Capture the cell that displays the provided text and extract its [x, y] central coordinate. 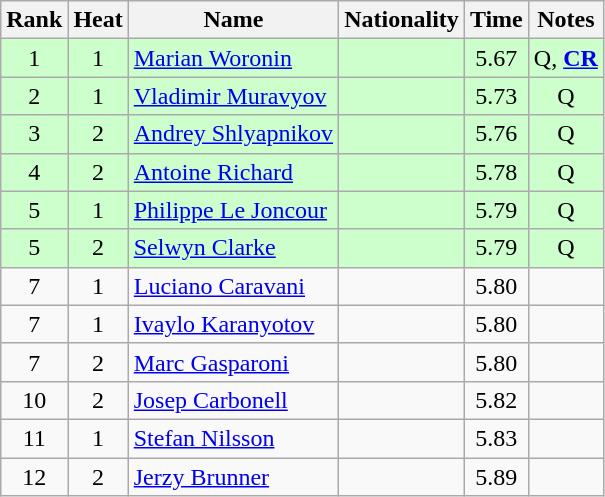
Rank [34, 20]
Notes [566, 20]
4 [34, 172]
11 [34, 438]
Marian Woronin [233, 58]
Name [233, 20]
5.89 [496, 477]
5.82 [496, 400]
Time [496, 20]
Stefan Nilsson [233, 438]
Marc Gasparoni [233, 362]
Vladimir Muravyov [233, 96]
5.67 [496, 58]
10 [34, 400]
Nationality [402, 20]
Andrey Shlyapnikov [233, 134]
Antoine Richard [233, 172]
Heat [98, 20]
Selwyn Clarke [233, 248]
Ivaylo Karanyotov [233, 324]
Jerzy Brunner [233, 477]
3 [34, 134]
Josep Carbonell [233, 400]
5.73 [496, 96]
Philippe Le Joncour [233, 210]
Luciano Caravani [233, 286]
12 [34, 477]
5.76 [496, 134]
5.83 [496, 438]
5.78 [496, 172]
Q, CR [566, 58]
